Identify which cell holds the provided text, then report its [X, Y] central coordinate. 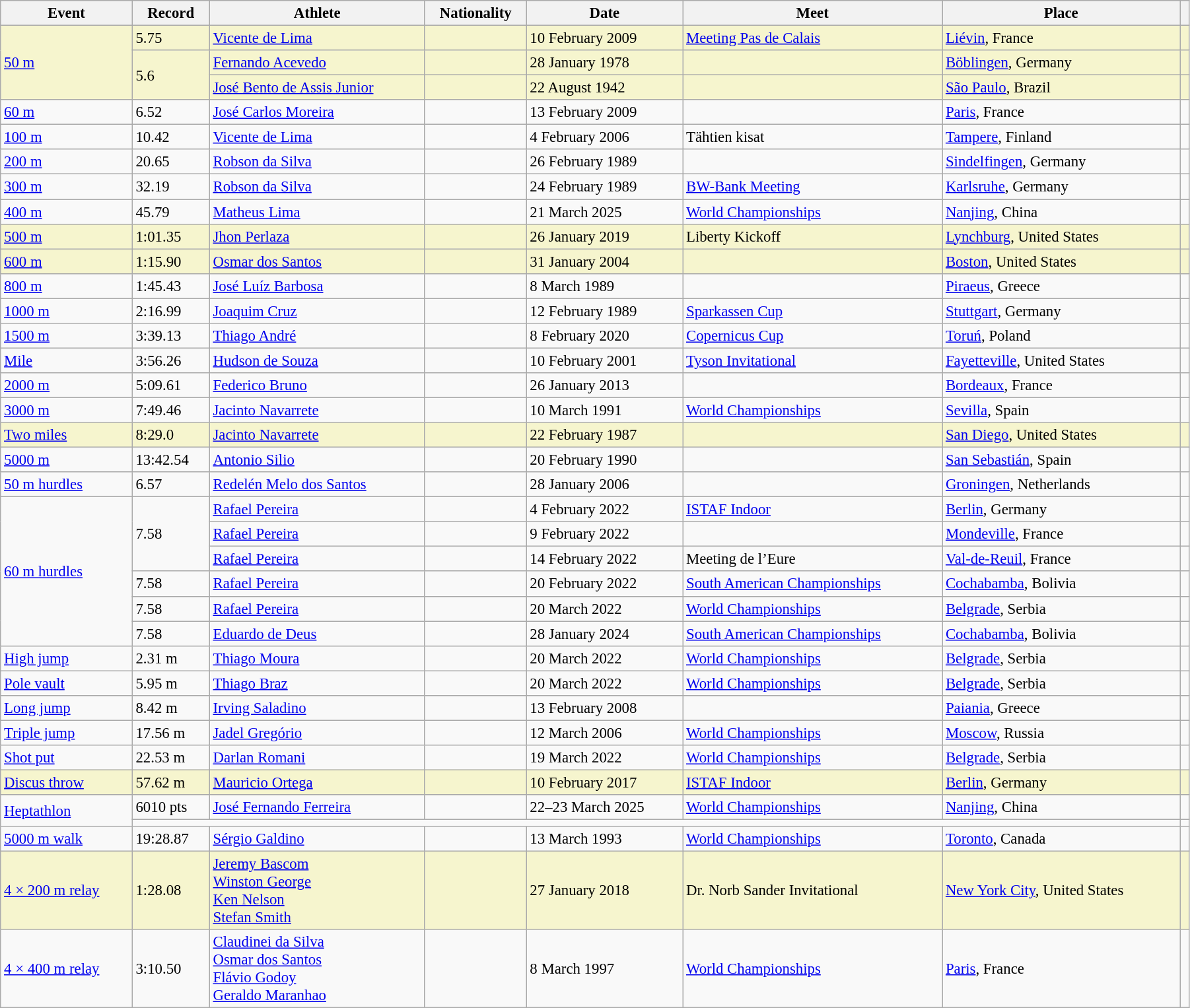
200 m [66, 162]
4 × 400 m relay [66, 969]
400 m [66, 212]
3:10.50 [170, 969]
800 m [66, 286]
Fernando Acevedo [317, 63]
5000 m [66, 460]
22 August 1942 [605, 88]
50 m hurdles [66, 485]
10.42 [170, 137]
Groningen, Netherlands [1061, 485]
500 m [66, 236]
Karlsruhe, Germany [1061, 187]
Sérgio Galdino [317, 839]
Moscow, Russia [1061, 733]
Triple jump [66, 733]
Boston, United States [1061, 261]
Liévin, France [1061, 38]
Paiania, Greece [1061, 708]
Sparkassen Cup [812, 311]
Heptathlon [66, 811]
Piraeus, Greece [1061, 286]
Fayetteville, United States [1061, 360]
28 January 1978 [605, 63]
20.65 [170, 162]
Böblingen, Germany [1061, 63]
45.79 [170, 212]
60 m [66, 112]
28 January 2006 [605, 485]
Copernicus Cup [812, 336]
Sindelfingen, Germany [1061, 162]
6010 pts [170, 807]
Thiago Moura [317, 658]
14 February 2022 [605, 559]
6.52 [170, 112]
1:15.90 [170, 261]
Stuttgart, Germany [1061, 311]
1:28.08 [170, 891]
Long jump [66, 708]
1000 m [66, 311]
Irving Saladino [317, 708]
20 February 2022 [605, 584]
Redelén Melo dos Santos [317, 485]
21 March 2025 [605, 212]
Eduardo de Deus [317, 634]
Val-de-Reuil, France [1061, 559]
2000 m [66, 386]
Joaquim Cruz [317, 311]
8 February 2020 [605, 336]
Mauricio Ortega [317, 782]
1500 m [66, 336]
22 February 1987 [605, 435]
Osmar dos Santos [317, 261]
5.95 m [170, 683]
5000 m walk [66, 839]
1:45.43 [170, 286]
Darlan Romani [317, 758]
5:09.61 [170, 386]
Athlete [317, 13]
20 February 1990 [605, 460]
Mile [66, 360]
8 March 1989 [605, 286]
10 February 2001 [605, 360]
24 February 1989 [605, 187]
8.42 m [170, 708]
Thiago André [317, 336]
Liberty Kickoff [812, 236]
Bordeaux, France [1061, 386]
57.62 m [170, 782]
28 January 2024 [605, 634]
50 m [66, 63]
Antonio Silio [317, 460]
19 March 2022 [605, 758]
Thiago Braz [317, 683]
31 January 2004 [605, 261]
Meeting Pas de Calais [812, 38]
4 × 200 m relay [66, 891]
22.53 m [170, 758]
Place [1061, 13]
27 January 2018 [605, 891]
8:29.0 [170, 435]
Tampere, Finland [1061, 137]
2:16.99 [170, 311]
26 February 1989 [605, 162]
3000 m [66, 410]
1:01.35 [170, 236]
New York City, United States [1061, 891]
José Fernando Ferreira [317, 807]
Two miles [66, 435]
Tyson Invitational [812, 360]
Matheus Lima [317, 212]
José Bento de Assis Junior [317, 88]
13:42.54 [170, 460]
2.31 m [170, 658]
Tähtien kisat [812, 137]
9 February 2022 [605, 534]
Discus throw [66, 782]
17.56 m [170, 733]
Lynchburg, United States [1061, 236]
13 February 2008 [605, 708]
7:49.46 [170, 410]
Hudson de Souza [317, 360]
High jump [66, 658]
26 January 2019 [605, 236]
Shot put [66, 758]
5.75 [170, 38]
100 m [66, 137]
13 March 1993 [605, 839]
5.6 [170, 75]
6.57 [170, 485]
Record [170, 13]
Nationality [475, 13]
13 February 2009 [605, 112]
4 February 2022 [605, 510]
19:28.87 [170, 839]
José Carlos Moreira [317, 112]
12 February 1989 [605, 311]
Date [605, 13]
60 m hurdles [66, 572]
Jhon Perlaza [317, 236]
4 February 2006 [605, 137]
12 March 2006 [605, 733]
3:56.26 [170, 360]
26 January 2013 [605, 386]
10 February 2009 [605, 38]
San Sebastián, Spain [1061, 460]
Pole vault [66, 683]
José Luíz Barbosa [317, 286]
22–23 March 2025 [605, 807]
10 March 1991 [605, 410]
São Paulo, Brazil [1061, 88]
San Diego, United States [1061, 435]
Jadel Gregório [317, 733]
3:39.13 [170, 336]
Toronto, Canada [1061, 839]
Mondeville, France [1061, 534]
300 m [66, 187]
600 m [66, 261]
BW-Bank Meeting [812, 187]
8 March 1997 [605, 969]
10 February 2017 [605, 782]
Meet [812, 13]
Claudinei da SilvaOsmar dos SantosFlávio GodoyGeraldo Maranhao [317, 969]
Toruń, Poland [1061, 336]
Dr. Norb Sander Invitational [812, 891]
Event [66, 13]
Jeremy BascomWinston GeorgeKen NelsonStefan Smith [317, 891]
Meeting de l’Eure [812, 559]
Sevilla, Spain [1061, 410]
32.19 [170, 187]
Federico Bruno [317, 386]
